Pinpoint the cell where the given text exists, returning its [X, Y] midpoint coordinate. 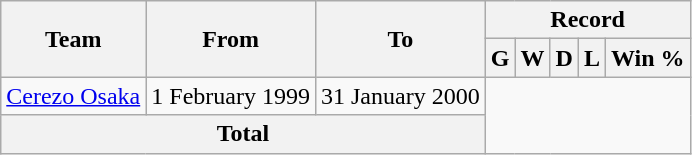
G [500, 58]
Team [74, 39]
To [400, 39]
Cerezo Osaka [74, 96]
Record [588, 20]
From [231, 39]
D [564, 58]
L [592, 58]
Win % [648, 58]
Total [243, 134]
31 January 2000 [400, 96]
1 February 1999 [231, 96]
W [532, 58]
